Extract the (x, y) coordinate from the center of the cell holding the provided text.  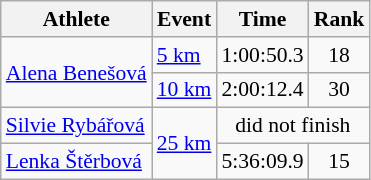
2:00:12.4 (262, 90)
did not finish (292, 126)
Silvie Rybářová (76, 126)
Lenka Štěrbová (76, 162)
Rank (340, 19)
10 km (184, 90)
5 km (184, 55)
Time (262, 19)
18 (340, 55)
1:00:50.3 (262, 55)
5:36:09.9 (262, 162)
30 (340, 90)
25 km (184, 144)
15 (340, 162)
Athlete (76, 19)
Alena Benešová (76, 72)
Event (184, 19)
